Scan for the cell matching the given text and deliver its (X, Y) coordinate at center. 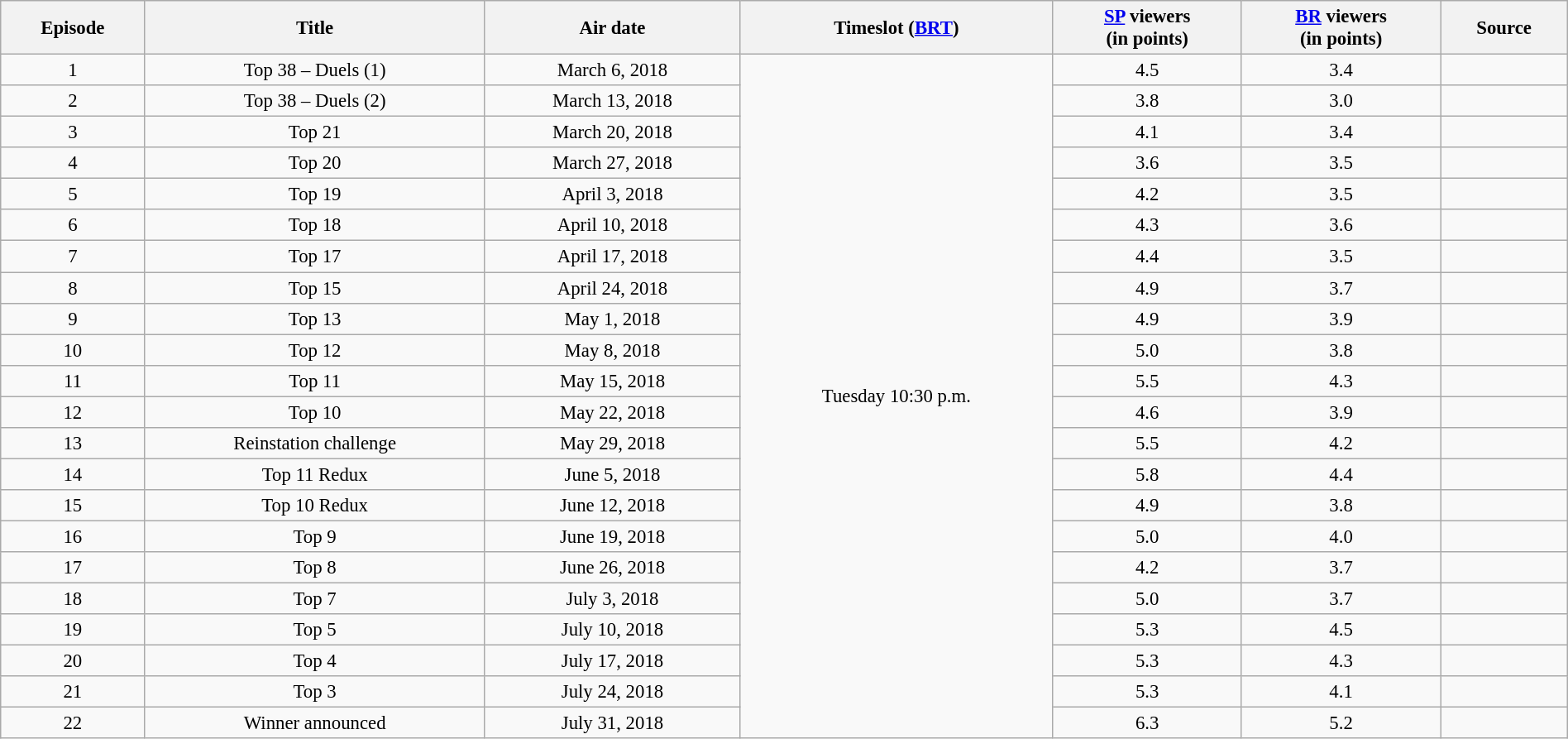
12 (73, 412)
July 3, 2018 (612, 599)
Top 11 (314, 381)
March 13, 2018 (612, 101)
Top 3 (314, 692)
Top 10 (314, 412)
Source (1503, 28)
13 (73, 444)
11 (73, 381)
June 12, 2018 (612, 506)
7 (73, 257)
Top 38 – Duels (1) (314, 70)
May 1, 2018 (612, 319)
June 5, 2018 (612, 474)
BR viewers(in points) (1341, 28)
May 29, 2018 (612, 444)
Title (314, 28)
3 (73, 132)
Top 9 (314, 536)
Top 15 (314, 288)
May 15, 2018 (612, 381)
5.2 (1341, 723)
July 31, 2018 (612, 723)
Top 20 (314, 163)
Winner announced (314, 723)
Top 12 (314, 350)
22 (73, 723)
April 17, 2018 (612, 257)
April 3, 2018 (612, 194)
17 (73, 568)
May 8, 2018 (612, 350)
Top 11 Redux (314, 474)
1 (73, 70)
May 22, 2018 (612, 412)
March 27, 2018 (612, 163)
Episode (73, 28)
Top 10 Redux (314, 506)
6.3 (1147, 723)
SP viewers(in points) (1147, 28)
March 20, 2018 (612, 132)
April 24, 2018 (612, 288)
14 (73, 474)
July 17, 2018 (612, 661)
Air date (612, 28)
Top 13 (314, 319)
Reinstation challenge (314, 444)
Top 17 (314, 257)
6 (73, 226)
Timeslot (BRT) (896, 28)
9 (73, 319)
April 10, 2018 (612, 226)
July 10, 2018 (612, 630)
4.6 (1147, 412)
Top 7 (314, 599)
4 (73, 163)
July 24, 2018 (612, 692)
15 (73, 506)
5 (73, 194)
June 26, 2018 (612, 568)
21 (73, 692)
Top 8 (314, 568)
3.0 (1341, 101)
Top 19 (314, 194)
2 (73, 101)
June 19, 2018 (612, 536)
Top 5 (314, 630)
Tuesday 10:30 p.m. (896, 397)
Top 21 (314, 132)
Top 18 (314, 226)
19 (73, 630)
March 6, 2018 (612, 70)
16 (73, 536)
Top 4 (314, 661)
8 (73, 288)
10 (73, 350)
4.0 (1341, 536)
Top 38 – Duels (2) (314, 101)
18 (73, 599)
20 (73, 661)
5.8 (1147, 474)
